Output the [X, Y] coordinate of the center of the cell containing the given text.  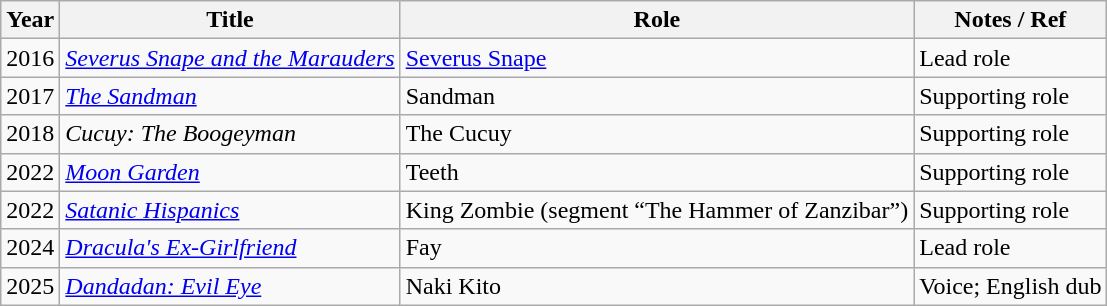
Teeth [657, 172]
Title [230, 20]
Fay [657, 248]
2025 [30, 286]
Severus Snape and the Marauders [230, 58]
Satanic Hispanics [230, 210]
Year [30, 20]
Severus Snape [657, 58]
The Cucuy [657, 134]
The Sandman [230, 96]
Sandman [657, 96]
2016 [30, 58]
2024 [30, 248]
Cucuy: The Boogeyman [230, 134]
Naki Kito [657, 286]
King Zombie (segment “The Hammer of Zanzibar”) [657, 210]
Role [657, 20]
Moon Garden [230, 172]
2017 [30, 96]
Voice; English dub [1010, 286]
Dracula's Ex-Girlfriend [230, 248]
Notes / Ref [1010, 20]
2018 [30, 134]
Dandadan: Evil Eye [230, 286]
